Capture the cell that displays the provided text and extract its (X, Y) central coordinate. 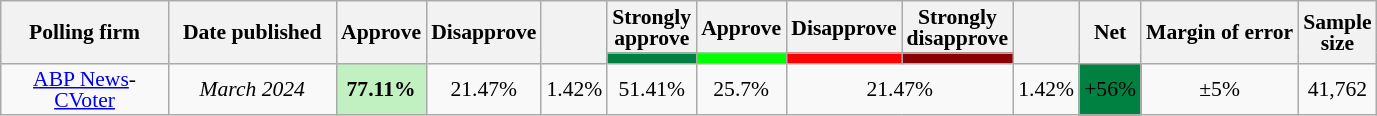
Stronglyapprove (652, 27)
+56% (1110, 89)
±5% (1220, 89)
25.7% (741, 89)
77.11% (381, 89)
Date published (252, 32)
Margin of error (1220, 32)
Samplesize (1337, 32)
51.41% (652, 89)
Stronglydisapprove (958, 27)
41,762 (1337, 89)
Net (1110, 32)
March 2024 (252, 89)
ABP News-CVoter (85, 89)
Polling firm (85, 32)
